Output the [x, y] coordinate of the center of the cell containing the given text.  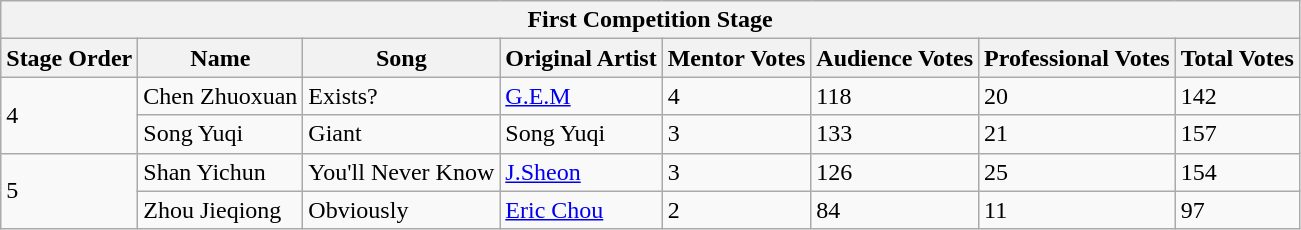
Chen Zhuoxuan [220, 96]
20 [1078, 96]
Original Artist [581, 58]
Giant [402, 134]
5 [70, 191]
Exists? [402, 96]
Total Votes [1237, 58]
Audience Votes [895, 58]
You'll Never Know [402, 172]
21 [1078, 134]
Obviously [402, 210]
25 [1078, 172]
142 [1237, 96]
Name [220, 58]
157 [1237, 134]
133 [895, 134]
97 [1237, 210]
126 [895, 172]
Professional Votes [1078, 58]
84 [895, 210]
Zhou Jieqiong [220, 210]
First Competition Stage [650, 20]
154 [1237, 172]
Shan Yichun [220, 172]
J.Sheon [581, 172]
11 [1078, 210]
Stage Order [70, 58]
G.E.M [581, 96]
Eric Chou [581, 210]
118 [895, 96]
2 [736, 210]
Mentor Votes [736, 58]
Song [402, 58]
